For the text-containing cell, return its midpoint in (X, Y) coordinate format. 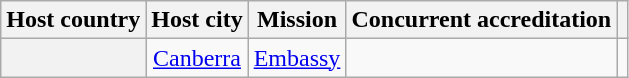
Canberra (197, 58)
Mission (297, 20)
Embassy (297, 58)
Concurrent accreditation (482, 20)
Host country (74, 20)
Host city (197, 20)
